Find where the given text appears and provide that cell's center as (X, Y) coordinate. 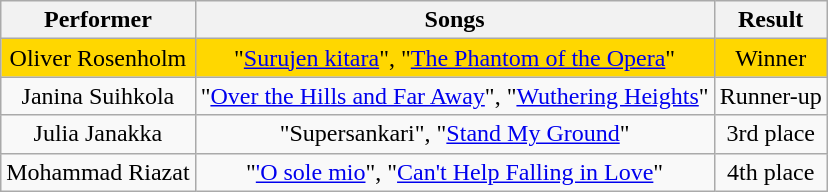
"Over the Hills and Far Away", "Wuthering Heights" (454, 96)
Performer (98, 20)
"Surujen kitara", "The Phantom of the Opera" (454, 58)
Songs (454, 20)
Mohammad Riazat (98, 172)
"Supersankari", "Stand My Ground" (454, 134)
Julia Janakka (98, 134)
"'O sole mio", "Can't Help Falling in Love" (454, 172)
4th place (770, 172)
3rd place (770, 134)
Winner (770, 58)
Result (770, 20)
Janina Suihkola (98, 96)
Runner-up (770, 96)
Oliver Rosenholm (98, 58)
